Return the [X, Y] coordinate for the center point of the cell that contains the specified text.  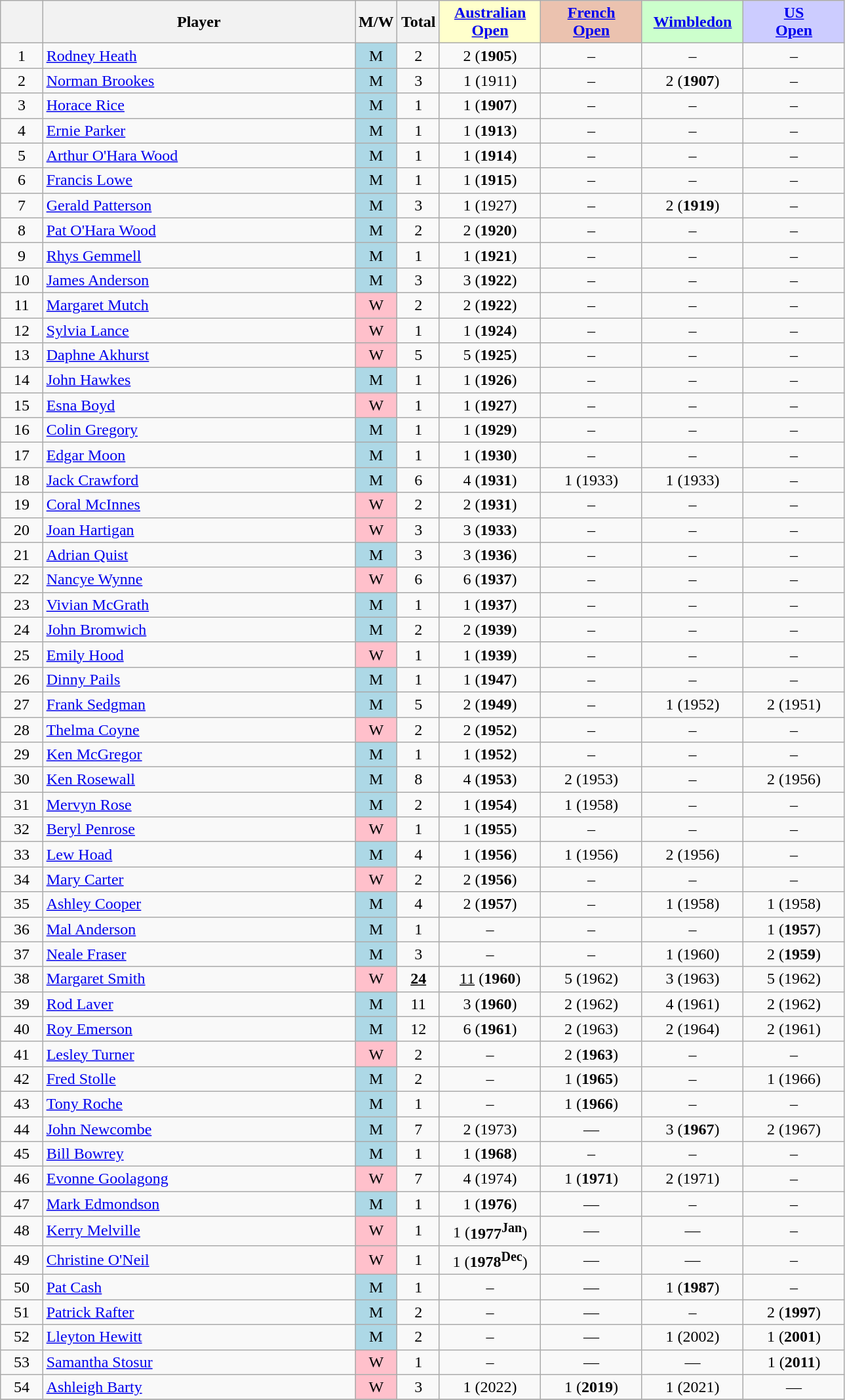
Neale Fraser [199, 954]
Joan Hartigan [199, 530]
16 [22, 430]
1 (1921) [490, 255]
4 (1931) [490, 480]
Ashley Cooper [199, 904]
53 [22, 1362]
Lesley Turner [199, 1054]
37 [22, 954]
34 [22, 879]
1 (1947) [490, 679]
Lew Hoad [199, 854]
1 (1968) [490, 1154]
2 (1961) [795, 1029]
Roy Emerson [199, 1029]
Bill Bowrey [199, 1154]
2 (1907) [692, 81]
1 (1957) [795, 929]
1 (1965) [591, 1079]
Margaret Mutch [199, 305]
Horace Rice [199, 106]
38 [22, 979]
6 (1961) [490, 1029]
2 (1952) [490, 730]
1 (2022) [490, 1387]
2 (1939) [490, 630]
32 [22, 830]
Kerry Melville [199, 1231]
27 [22, 704]
Rod Laver [199, 1004]
1 (1930) [490, 455]
1 (1914) [490, 155]
3 (1967) [692, 1129]
41 [22, 1054]
Rhys Gemmell [199, 255]
48 [22, 1231]
30 [22, 780]
19 [22, 505]
1 (1978Dec) [490, 1260]
29 [22, 755]
Jack Crawford [199, 480]
1 (1976) [490, 1204]
1 (1926) [490, 380]
10 [22, 280]
5 (1925) [490, 355]
26 [22, 679]
14 [22, 380]
Gerald Patterson [199, 205]
50 [22, 1287]
1 (2011) [795, 1362]
1 (1987) [692, 1287]
Player [199, 22]
Margaret Smith [199, 979]
1 (2001) [795, 1337]
1 (1977Jan) [490, 1231]
4 (1953) [490, 780]
44 [22, 1129]
Norman Brookes [199, 81]
2 (1905) [490, 56]
1 (1929) [490, 430]
Mal Anderson [199, 929]
Ken McGregor [199, 755]
2 (1971) [692, 1179]
Beryl Penrose [199, 830]
36 [22, 929]
M/W [376, 22]
2 (1919) [692, 205]
Australian Open [490, 22]
Coral McInnes [199, 505]
31 [22, 805]
1 (1971) [591, 1179]
46 [22, 1179]
2 (1953) [591, 780]
Ernie Parker [199, 130]
33 [22, 854]
1 (1954) [490, 805]
Adrian Quist [199, 555]
2 (1967) [795, 1129]
Pat O'Hara Wood [199, 230]
17 [22, 455]
Fred Stolle [199, 1079]
4 (1974) [490, 1179]
Total [418, 22]
Arthur O'Hara Wood [199, 155]
Mary Carter [199, 879]
2 (1964) [692, 1029]
Frank Sedgman [199, 704]
Emily Hood [199, 654]
9 [22, 255]
1 (1924) [490, 330]
Esna Boyd [199, 405]
1 (1913) [490, 130]
Evonne Goolagong [199, 1179]
20 [22, 530]
22 [22, 580]
Ken Rosewall [199, 780]
Colin Gregory [199, 430]
Mark Edmondson [199, 1204]
43 [22, 1104]
2 (1959) [795, 954]
18 [22, 480]
1 (2019) [591, 1387]
1 (1911) [490, 81]
1 (1915) [490, 180]
Patrick Rafter [199, 1312]
2 (1957) [490, 904]
Lleyton Hewitt [199, 1337]
John Bromwich [199, 630]
Mervyn Rose [199, 805]
15 [22, 405]
Pat Cash [199, 1287]
Sylvia Lance [199, 330]
47 [22, 1204]
35 [22, 904]
2 (1922) [490, 305]
2 (1920) [490, 230]
1 (1939) [490, 654]
1 (2021) [692, 1387]
2 (1951) [795, 704]
3 (1933) [490, 530]
1 (1960) [692, 954]
54 [22, 1387]
23 [22, 605]
Daphne Akhurst [199, 355]
Edgar Moon [199, 455]
3 (1936) [490, 555]
1 (2002) [692, 1337]
52 [22, 1337]
3 (1922) [490, 280]
Wimbledon [692, 22]
25 [22, 654]
Dinny Pails [199, 679]
51 [22, 1312]
3 (1963) [692, 979]
2 (1973) [490, 1129]
28 [22, 730]
Tony Roche [199, 1104]
Vivian McGrath [199, 605]
6 (1937) [490, 580]
Christine O'Neil [199, 1260]
2 (1949) [490, 704]
John Hawkes [199, 380]
French Open [591, 22]
13 [22, 355]
49 [22, 1260]
42 [22, 1079]
Nancye Wynne [199, 580]
45 [22, 1154]
Ashleigh Barty [199, 1387]
James Anderson [199, 280]
1 (1955) [490, 830]
Thelma Coyne [199, 730]
Francis Lowe [199, 180]
4 (1961) [692, 1004]
Rodney Heath [199, 56]
US Open [795, 22]
Samantha Stosur [199, 1362]
3 (1960) [490, 1004]
John Newcombe [199, 1129]
11 (1960) [490, 979]
39 [22, 1004]
40 [22, 1029]
21 [22, 555]
1 (1937) [490, 605]
2 (1931) [490, 505]
1 (1907) [490, 106]
2 (1997) [795, 1312]
